For the text-containing cell, return its midpoint in [x, y] coordinate format. 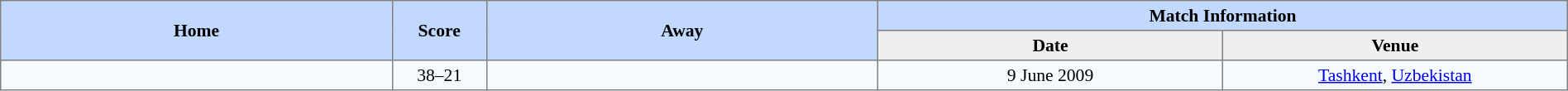
38–21 [439, 75]
Date [1050, 45]
9 June 2009 [1050, 75]
Away [682, 31]
Match Information [1223, 16]
Home [197, 31]
Score [439, 31]
Tashkent, Uzbekistan [1394, 75]
Venue [1394, 45]
